Pinpoint the cell where the given text exists, returning its (X, Y) midpoint coordinate. 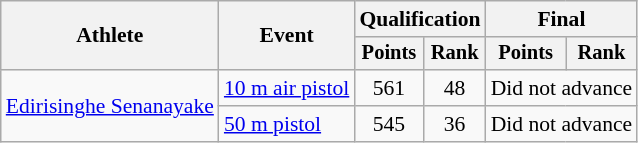
Event (286, 36)
10 m air pistol (286, 88)
561 (388, 88)
545 (388, 124)
36 (455, 124)
Athlete (110, 36)
Qualification (420, 19)
50 m pistol (286, 124)
Final (562, 19)
48 (455, 88)
Edirisinghe Senanayake (110, 106)
